Detect which cell encompasses the target text, then output its [X, Y] center coordinate. 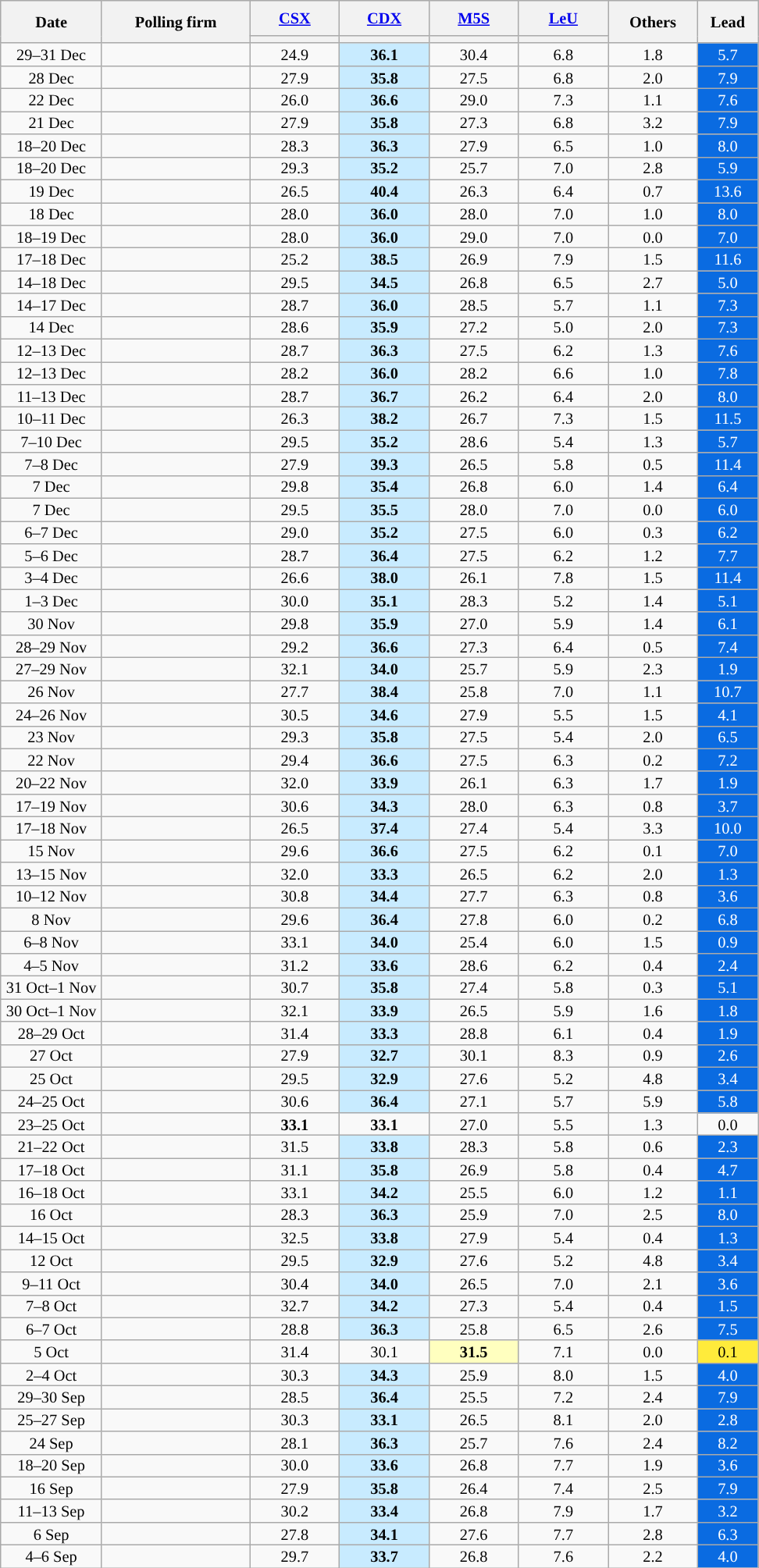
33.7 [384, 1556]
11.5 [728, 418]
20–22 Nov [52, 782]
16 Oct [52, 1214]
23–25 Oct [52, 1124]
31.2 [295, 965]
12 Oct [52, 1260]
2.2 [653, 1556]
14 Dec [52, 328]
10–12 Nov [52, 896]
18–20 Sep [52, 1466]
30.5 [295, 715]
36.1 [384, 55]
6–7 Dec [52, 532]
38.2 [384, 418]
16–18 Oct [52, 1193]
13–15 Nov [52, 874]
35.5 [384, 509]
21 Dec [52, 122]
27–29 Nov [52, 668]
Polling firm [176, 22]
11.6 [728, 259]
3–4 Dec [52, 578]
39.3 [384, 464]
28–29 Oct [52, 1033]
38.4 [384, 692]
32.5 [295, 1238]
30 Oct–1 Nov [52, 1010]
Date [52, 22]
14–15 Oct [52, 1238]
34.5 [384, 283]
23 Nov [52, 737]
31.1 [295, 1169]
4.7 [728, 1169]
17–18 Dec [52, 259]
10.7 [728, 692]
24 Sep [52, 1442]
4.1 [728, 715]
2–4 Oct [52, 1374]
17–18 Nov [52, 827]
27.2 [473, 328]
7.1 [564, 1352]
27.1 [473, 1100]
24.9 [295, 55]
18 Dec [52, 214]
7–10 Dec [52, 442]
13.6 [728, 190]
30.7 [295, 987]
2.1 [653, 1283]
8 Nov [52, 919]
8.2 [728, 1442]
15 Nov [52, 851]
25.4 [473, 941]
4–5 Nov [52, 965]
26.0 [295, 100]
6–7 Oct [52, 1328]
30.8 [295, 896]
10.0 [728, 827]
26.6 [295, 578]
29.4 [295, 760]
1.6 [653, 1010]
0.7 [653, 190]
7.5 [728, 1328]
19 Dec [52, 190]
31 Oct–1 Nov [52, 987]
36.7 [384, 395]
11–13 Dec [52, 395]
35.1 [384, 601]
CSX [295, 17]
34.4 [384, 896]
6–8 Nov [52, 941]
25 Oct [52, 1079]
10–11 Dec [52, 418]
17–19 Nov [52, 805]
M5S [473, 17]
38.5 [384, 259]
26.2 [473, 395]
29–30 Sep [52, 1397]
5–6 Dec [52, 554]
26.7 [473, 418]
33.4 [384, 1511]
3.7 [728, 805]
26 Nov [52, 692]
25–27 Sep [52, 1419]
22 Nov [52, 760]
0.6 [653, 1146]
40.4 [384, 190]
28–29 Nov [52, 646]
16 Sep [52, 1488]
34.6 [384, 715]
18–19 Dec [52, 236]
14–17 Dec [52, 304]
30.2 [295, 1511]
29.7 [295, 1556]
LeU [564, 17]
3.3 [653, 827]
7–8 Dec [52, 464]
29.2 [295, 646]
34.1 [384, 1533]
28 Dec [52, 76]
21–22 Oct [52, 1146]
22 Dec [52, 100]
Others [653, 22]
Lead [728, 22]
5 Oct [52, 1352]
17–18 Oct [52, 1169]
30 Nov [52, 623]
24–26 Nov [52, 715]
24–25 Oct [52, 1100]
4–6 Sep [52, 1556]
35.4 [384, 487]
37.4 [384, 827]
27 Oct [52, 1055]
1–3 Dec [52, 601]
11–13 Sep [52, 1511]
28.1 [295, 1442]
26.4 [473, 1488]
CDX [384, 17]
8.3 [564, 1055]
6 Sep [52, 1533]
29–31 Dec [52, 55]
8.1 [564, 1419]
25.2 [295, 259]
14–18 Dec [52, 283]
6.6 [564, 373]
2.7 [653, 283]
38.0 [384, 578]
7–8 Oct [52, 1307]
9–11 Oct [52, 1283]
